Extract the (X, Y) coordinate from the center of the cell holding the provided text.  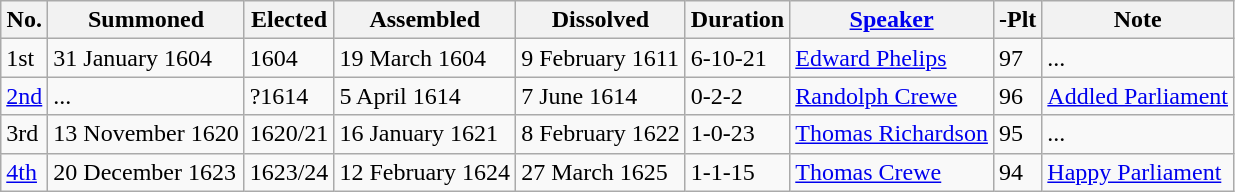
Thomas Richardson (892, 134)
16 January 1621 (425, 134)
3rd (24, 134)
Happy Parliament (1138, 172)
Assembled (425, 20)
20 December 1623 (146, 172)
27 March 1625 (601, 172)
-Plt (1017, 20)
Thomas Crewe (892, 172)
Speaker (892, 20)
Note (1138, 20)
?1614 (289, 96)
1-0-23 (737, 134)
12 February 1624 (425, 172)
4th (24, 172)
95 (1017, 134)
Duration (737, 20)
Edward Phelips (892, 58)
97 (1017, 58)
Randolph Crewe (892, 96)
1620/21 (289, 134)
9 February 1611 (601, 58)
Elected (289, 20)
2nd (24, 96)
19 March 1604 (425, 58)
No. (24, 20)
Summoned (146, 20)
1-1-15 (737, 172)
1st (24, 58)
8 February 1622 (601, 134)
Addled Parliament (1138, 96)
1623/24 (289, 172)
31 January 1604 (146, 58)
7 June 1614 (601, 96)
13 November 1620 (146, 134)
1604 (289, 58)
6-10-21 (737, 58)
94 (1017, 172)
0-2-2 (737, 96)
96 (1017, 96)
Dissolved (601, 20)
5 April 1614 (425, 96)
